Pinpoint the cell where the given text exists, returning its [x, y] midpoint coordinate. 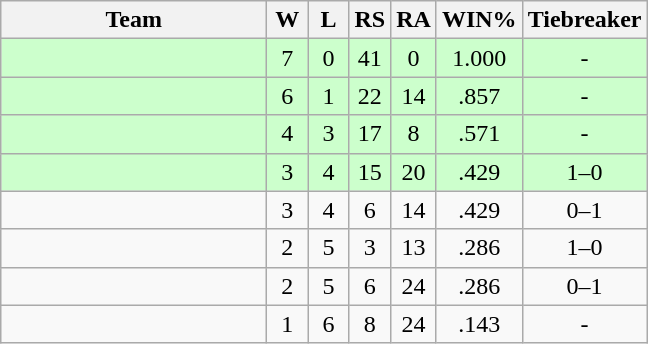
13 [414, 248]
Tiebreaker [584, 20]
RA [414, 20]
Team [134, 20]
RS [370, 20]
20 [414, 172]
15 [370, 172]
.857 [479, 96]
7 [288, 58]
.143 [479, 324]
1.000 [479, 58]
.571 [479, 134]
22 [370, 96]
L [328, 20]
17 [370, 134]
WIN% [479, 20]
41 [370, 58]
W [288, 20]
